Identify which cell holds the provided text, then report its (X, Y) central coordinate. 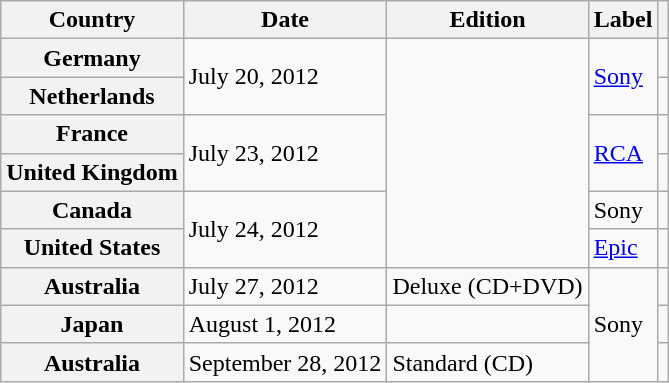
RCA (623, 153)
United States (92, 248)
Japan (92, 324)
Standard (CD) (488, 362)
September 28, 2012 (285, 362)
Country (92, 20)
Canada (92, 210)
Label (623, 20)
August 1, 2012 (285, 324)
July 23, 2012 (285, 153)
Edition (488, 20)
Date (285, 20)
United Kingdom (92, 172)
Epic (623, 248)
Netherlands (92, 96)
July 20, 2012 (285, 77)
Germany (92, 58)
July 27, 2012 (285, 286)
July 24, 2012 (285, 229)
Deluxe (CD+DVD) (488, 286)
France (92, 134)
